Search for the cell housing the specified text and yield its [x, y] center coordinate. 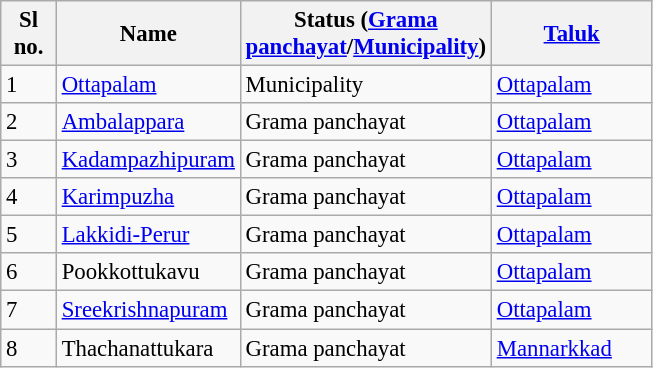
2 [29, 122]
Pookkottukavu [148, 273]
Taluk [572, 34]
Thachanattukara [148, 348]
Sreekrishnapuram [148, 310]
6 [29, 273]
7 [29, 310]
3 [29, 160]
Status (Grama panchayat/Municipality) [366, 34]
Sl no. [29, 34]
Name [148, 34]
Lakkidi-Perur [148, 235]
Municipality [366, 85]
Kadampazhipuram [148, 160]
Karimpuzha [148, 197]
Ambalappara [148, 122]
8 [29, 348]
5 [29, 235]
1 [29, 85]
4 [29, 197]
Mannarkkad [572, 348]
